Provide the [X, Y] coordinate of the cell's center where the given text is located.  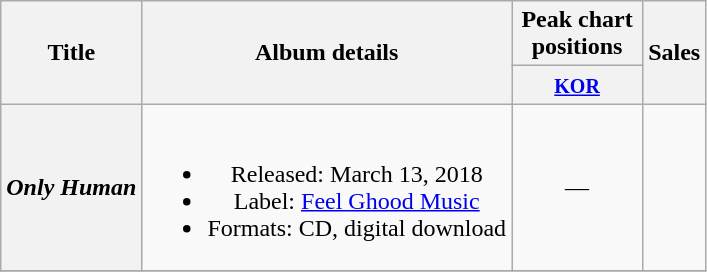
Peak chart positions [578, 34]
Only Human [72, 188]
KOR [578, 85]
Released: March 13, 2018Label: Feel Ghood MusicFormats: CD, digital download [327, 188]
Sales [674, 52]
Album details [327, 52]
Title [72, 52]
— [578, 188]
